Pinpoint the cell where the given text exists, returning its (X, Y) midpoint coordinate. 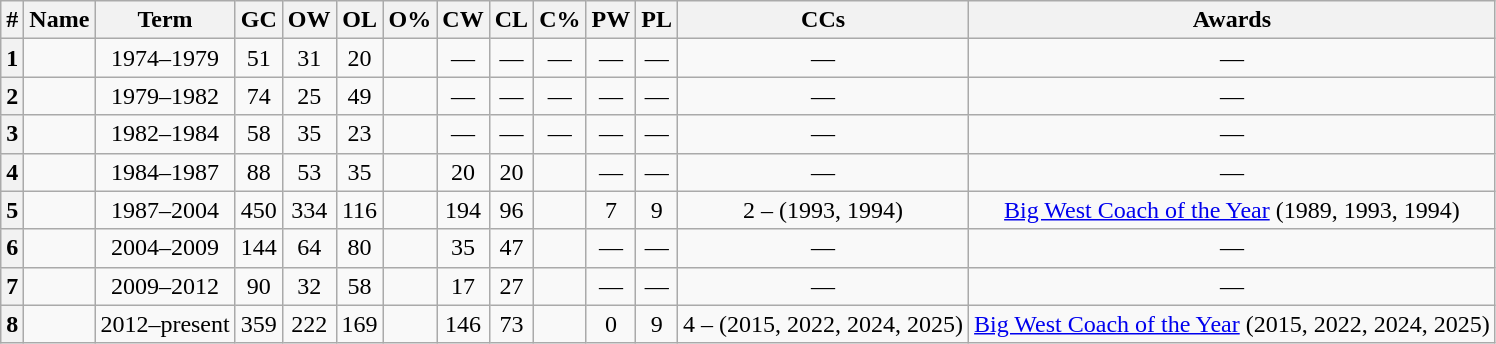
49 (360, 96)
73 (511, 324)
96 (511, 210)
74 (258, 96)
64 (309, 248)
51 (258, 58)
334 (309, 210)
47 (511, 248)
5 (12, 210)
Term (165, 20)
CL (511, 20)
116 (360, 210)
4 – (2015, 2022, 2024, 2025) (824, 324)
53 (309, 172)
C% (560, 20)
2 (12, 96)
GC (258, 20)
450 (258, 210)
1984–1987 (165, 172)
Name (60, 20)
2 – (1993, 1994) (824, 210)
1974–1979 (165, 58)
PW (611, 20)
1979–1982 (165, 96)
27 (511, 286)
17 (463, 286)
CCs (824, 20)
2012–present (165, 324)
146 (463, 324)
Big West Coach of the Year (1989, 1993, 1994) (1232, 210)
Big West Coach of the Year (2015, 2022, 2024, 2025) (1232, 324)
2004–2009 (165, 248)
31 (309, 58)
2009–2012 (165, 286)
PL (657, 20)
194 (463, 210)
O% (410, 20)
0 (611, 324)
222 (309, 324)
1987–2004 (165, 210)
1982–1984 (165, 134)
25 (309, 96)
OL (360, 20)
# (12, 20)
OW (309, 20)
6 (12, 248)
169 (360, 324)
Awards (1232, 20)
90 (258, 286)
8 (12, 324)
88 (258, 172)
1 (12, 58)
CW (463, 20)
144 (258, 248)
359 (258, 324)
23 (360, 134)
3 (12, 134)
80 (360, 248)
32 (309, 286)
4 (12, 172)
